Capture the cell that displays the provided text and extract its [X, Y] central coordinate. 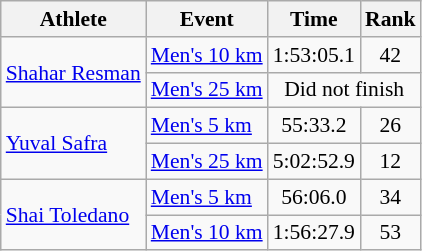
12 [390, 162]
Athlete [74, 19]
Time [314, 19]
53 [390, 233]
5:02:52.9 [314, 162]
Rank [390, 19]
42 [390, 55]
1:53:05.1 [314, 55]
Event [207, 19]
26 [390, 126]
Shahar Resman [74, 72]
1:56:27.9 [314, 233]
Shai Toledano [74, 214]
34 [390, 197]
Yuval Safra [74, 144]
56:06.0 [314, 197]
55:33.2 [314, 126]
Did not finish [344, 90]
